Extract the (x, y) coordinate from the center of the cell holding the provided text.  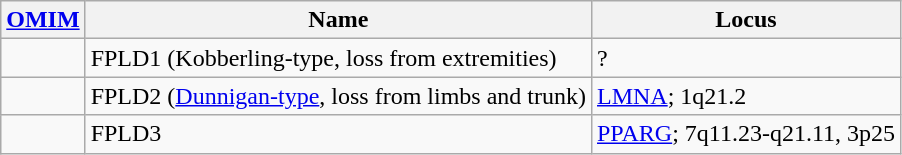
LMNA; 1q21.2 (746, 96)
PPARG; 7q11.23-q21.11, 3p25 (746, 134)
FPLD2 (Dunnigan-type, loss from limbs and trunk) (338, 96)
Name (338, 20)
OMIM (43, 20)
Locus (746, 20)
? (746, 58)
FPLD3 (338, 134)
FPLD1 (Kobberling-type, loss from extremities) (338, 58)
